Return the [x, y] coordinate for the center point of the cell that contains the specified text.  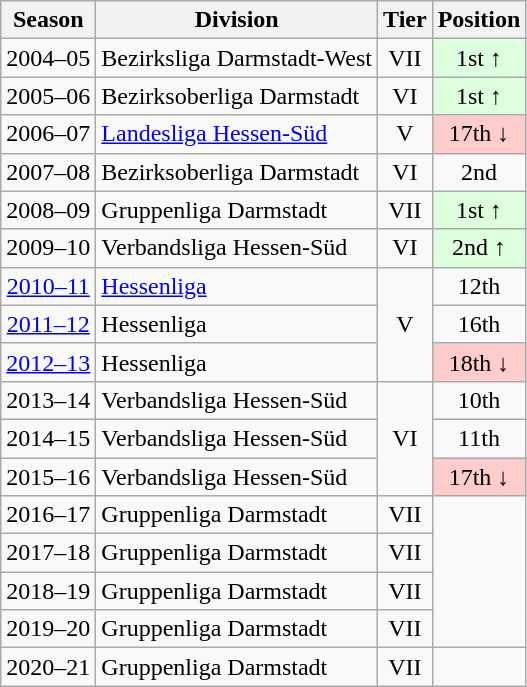
2018–19 [48, 591]
2013–14 [48, 400]
2005–06 [48, 96]
2016–17 [48, 515]
2017–18 [48, 553]
Landesliga Hessen-Süd [237, 134]
2015–16 [48, 477]
2nd ↑ [479, 248]
2nd [479, 172]
Tier [406, 20]
Division [237, 20]
2020–21 [48, 667]
10th [479, 400]
2019–20 [48, 629]
2014–15 [48, 438]
2004–05 [48, 58]
2012–13 [48, 362]
Position [479, 20]
18th ↓ [479, 362]
2010–11 [48, 286]
16th [479, 324]
Bezirksliga Darmstadt-West [237, 58]
2007–08 [48, 172]
2011–12 [48, 324]
12th [479, 286]
2006–07 [48, 134]
2008–09 [48, 210]
2009–10 [48, 248]
11th [479, 438]
Season [48, 20]
